Return [X, Y] of the center of cell containing provided text 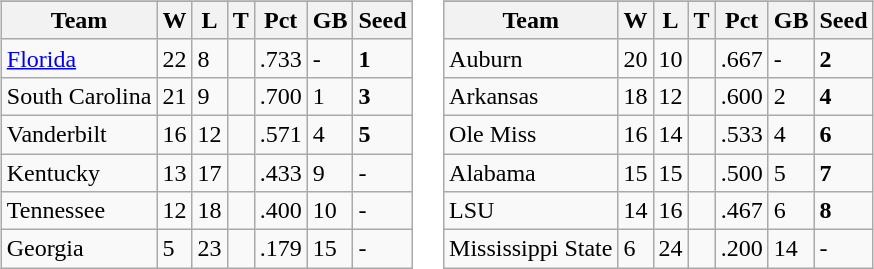
.400 [280, 211]
Tennessee [79, 211]
Florida [79, 58]
.467 [742, 211]
.433 [280, 173]
.179 [280, 249]
21 [174, 96]
13 [174, 173]
23 [210, 249]
.533 [742, 134]
.600 [742, 96]
Kentucky [79, 173]
Georgia [79, 249]
3 [382, 96]
.700 [280, 96]
22 [174, 58]
.667 [742, 58]
South Carolina [79, 96]
17 [210, 173]
.200 [742, 249]
.571 [280, 134]
LSU [531, 211]
.500 [742, 173]
Mississippi State [531, 249]
Arkansas [531, 96]
24 [670, 249]
7 [844, 173]
20 [636, 58]
Vanderbilt [79, 134]
.733 [280, 58]
Ole Miss [531, 134]
Alabama [531, 173]
Auburn [531, 58]
